Search for the cell housing the specified text and yield its [X, Y] center coordinate. 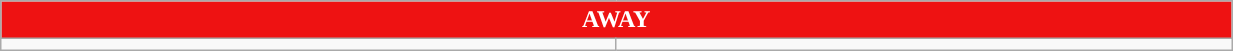
AWAY [616, 20]
